Output the (X, Y) coordinate of the center of the cell containing the given text.  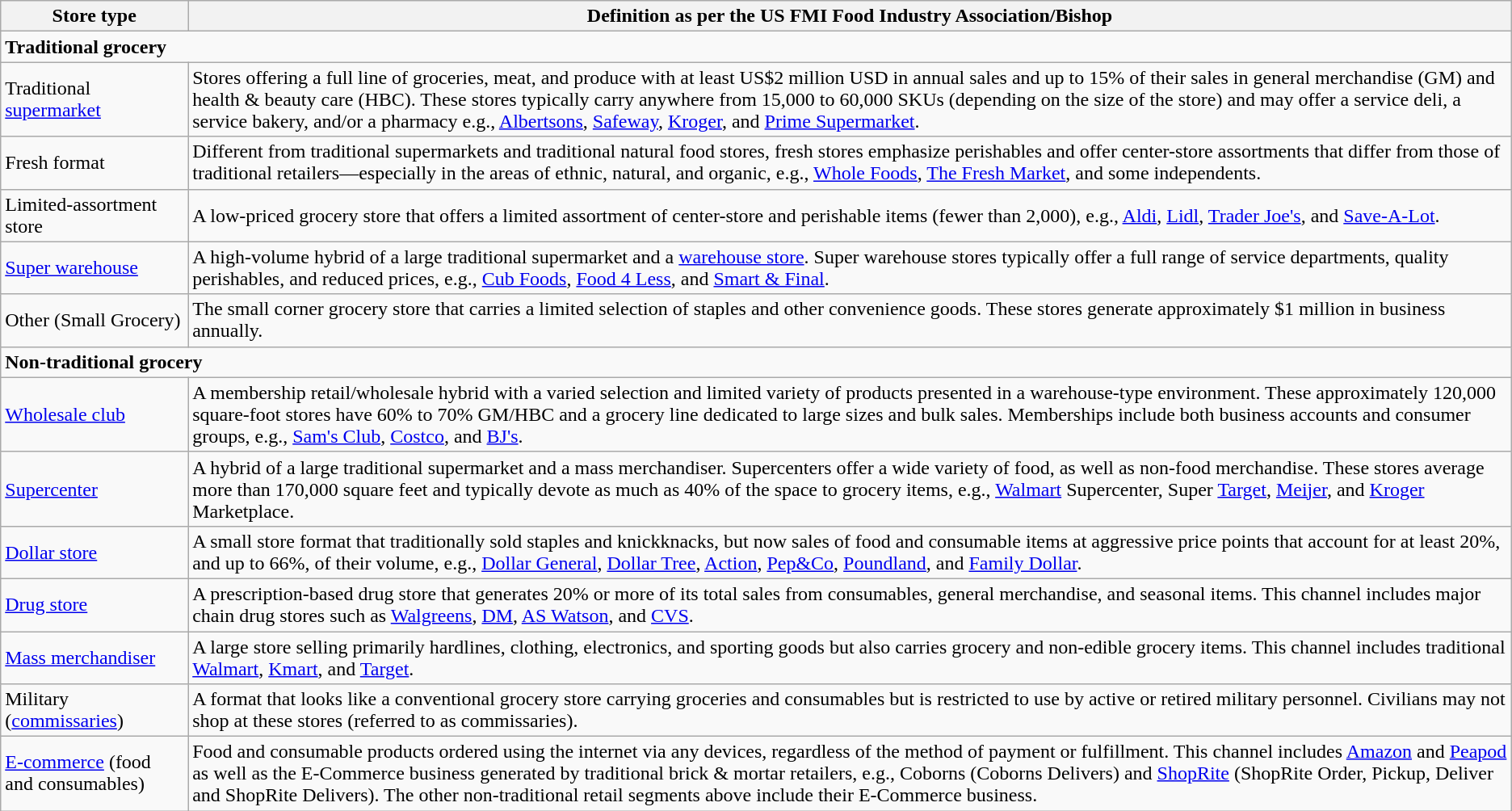
Limited-assortment store (94, 215)
Supercenter (94, 489)
Traditional supermarket (94, 99)
Other (Small Grocery) (94, 320)
Traditional grocery (756, 47)
Military (commissaries) (94, 711)
Dollar store (94, 553)
Non-traditional grocery (756, 362)
E-commerce (food and consumables) (94, 774)
Wholesale club (94, 414)
Mass merchandiser (94, 658)
Drug store (94, 604)
Definition as per the US FMI Food Industry Association/Bishop (850, 16)
Store type (94, 16)
Fresh format (94, 163)
Super warehouse (94, 268)
